From the cell containing the given text, extract its center point as [X, Y] coordinate. 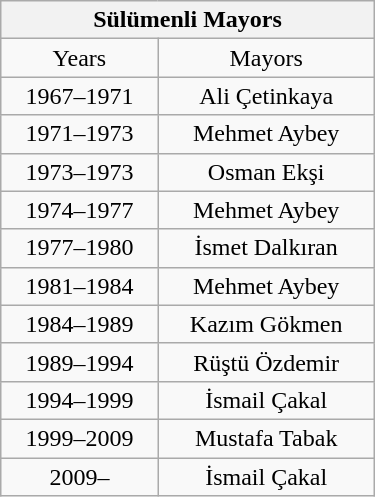
1984–1989 [80, 324]
İsmet Dalkıran [266, 248]
1974–1977 [80, 210]
Ali Çetinkaya [266, 96]
Mayors [266, 58]
1971–1973 [80, 134]
Kazım Gökmen [266, 324]
1977–1980 [80, 248]
1999–2009 [80, 438]
Osman Ekşi [266, 172]
1967–1971 [80, 96]
1989–1994 [80, 362]
Years [80, 58]
Sülümenli Mayors [188, 20]
Mustafa Tabak [266, 438]
1994–1999 [80, 400]
Rüştü Özdemir [266, 362]
1973–1973 [80, 172]
1981–1984 [80, 286]
2009– [80, 477]
